Search for the cell housing the specified text and yield its [x, y] center coordinate. 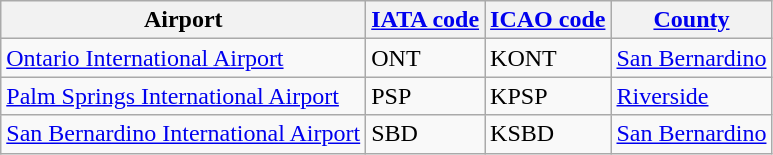
San Bernardino International Airport [184, 134]
KSBD [548, 134]
Riverside [692, 96]
PSP [426, 96]
KPSP [548, 96]
ICAO code [548, 20]
Ontario International Airport [184, 58]
SBD [426, 134]
Airport [184, 20]
County [692, 20]
IATA code [426, 20]
ONT [426, 58]
KONT [548, 58]
Palm Springs International Airport [184, 96]
